Search for the cell housing the specified text and yield its [x, y] center coordinate. 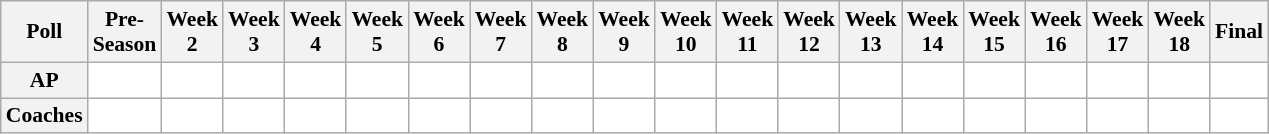
Poll [44, 32]
Week16 [1056, 32]
Week18 [1179, 32]
Week14 [933, 32]
Pre-Season [125, 32]
Week3 [254, 32]
Week6 [439, 32]
Week2 [192, 32]
Week9 [624, 32]
Week10 [686, 32]
Week8 [562, 32]
Week4 [316, 32]
Week11 [748, 32]
Week15 [994, 32]
Final [1239, 32]
AP [44, 80]
Week7 [501, 32]
Coaches [44, 116]
Week13 [871, 32]
Week5 [377, 32]
Week17 [1118, 32]
Week12 [809, 32]
